Extract the [x, y] coordinate from the center of the cell holding the provided text.  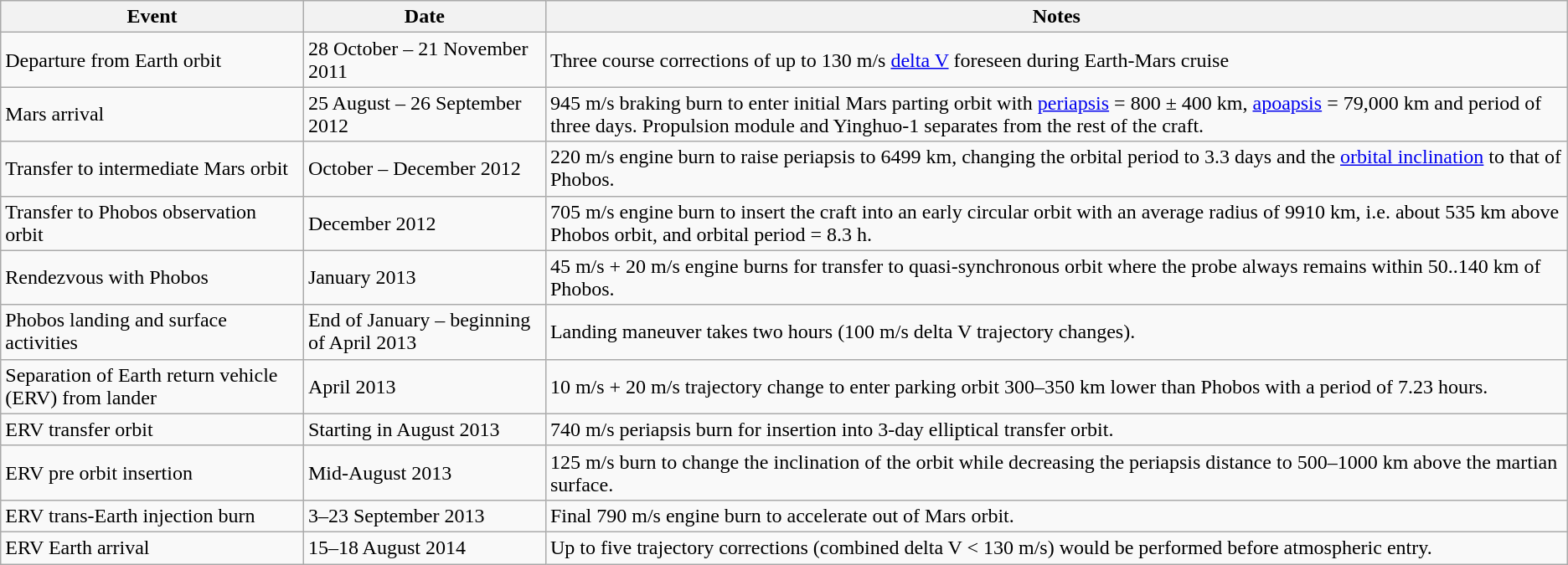
Transfer to intermediate Mars orbit [152, 169]
December 2012 [424, 223]
Three course corrections of up to 130 m/s delta V foreseen during Earth-Mars cruise [1056, 60]
Starting in August 2013 [424, 429]
Date [424, 17]
28 October – 21 November 2011 [424, 60]
Up to five trajectory corrections (combined delta V < 130 m/s) would be performed before atmospheric entry. [1056, 547]
Landing maneuver takes two hours (100 m/s delta V trajectory changes). [1056, 331]
January 2013 [424, 278]
45 m/s + 20 m/s engine burns for transfer to quasi-synchronous orbit where the probe always remains within 50..140 km of Phobos. [1056, 278]
Separation of Earth return vehicle (ERV) from lander [152, 387]
125 m/s burn to change the inclination of the orbit while decreasing the periapsis distance to 500–1000 km above the martian surface. [1056, 472]
Notes [1056, 17]
740 m/s periapsis burn for insertion into 3-day elliptical transfer orbit. [1056, 429]
April 2013 [424, 387]
Departure from Earth orbit [152, 60]
ERV transfer orbit [152, 429]
Phobos landing and surface activities [152, 331]
Event [152, 17]
End of January – beginning of April 2013 [424, 331]
ERV Earth arrival [152, 547]
10 m/s + 20 m/s trajectory change to enter parking orbit 300–350 km lower than Phobos with a period of 7.23 hours. [1056, 387]
Final 790 m/s engine burn to accelerate out of Mars orbit. [1056, 516]
ERV trans-Earth injection burn [152, 516]
220 m/s engine burn to raise periapsis to 6499 km, changing the orbital period to 3.3 days and the orbital inclination to that of Phobos. [1056, 169]
3–23 September 2013 [424, 516]
Mars arrival [152, 114]
ERV pre orbit insertion [152, 472]
Transfer to Phobos observation orbit [152, 223]
Rendezvous with Phobos [152, 278]
25 August – 26 September 2012 [424, 114]
October – December 2012 [424, 169]
15–18 August 2014 [424, 547]
Mid-August 2013 [424, 472]
